Output the [X, Y] coordinate of the center of the cell containing the given text.  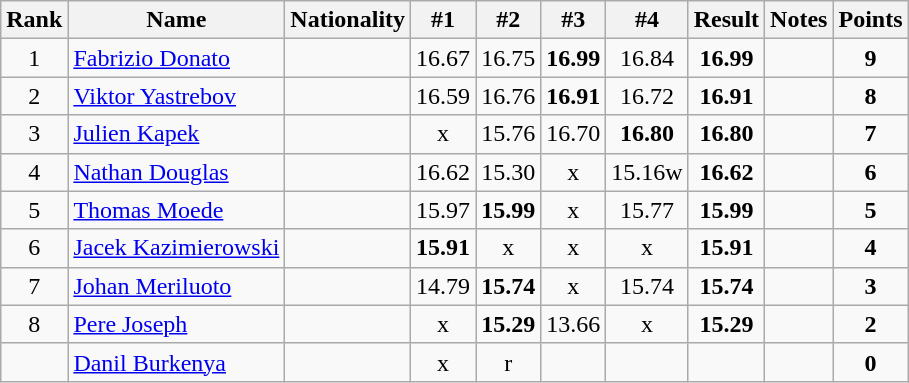
1 [34, 58]
16.72 [647, 96]
Nathan Douglas [176, 172]
Nationality [348, 20]
15.77 [647, 210]
15.97 [444, 210]
Thomas Moede [176, 210]
#2 [508, 20]
Danil Burkenya [176, 362]
#1 [444, 20]
Johan Meriluoto [176, 286]
Name [176, 20]
Julien Kapek [176, 134]
13.66 [574, 324]
Rank [34, 20]
0 [870, 362]
Jacek Kazimierowski [176, 248]
16.70 [574, 134]
9 [870, 58]
Pere Joseph [176, 324]
Notes [799, 20]
16.84 [647, 58]
16.75 [508, 58]
15.30 [508, 172]
15.76 [508, 134]
Result [726, 20]
Points [870, 20]
#4 [647, 20]
16.59 [444, 96]
#3 [574, 20]
15.16w [647, 172]
14.79 [444, 286]
Viktor Yastrebov [176, 96]
Fabrizio Donato [176, 58]
16.76 [508, 96]
16.67 [444, 58]
r [508, 362]
